Find where the given text appears and provide that cell's center as [X, Y] coordinate. 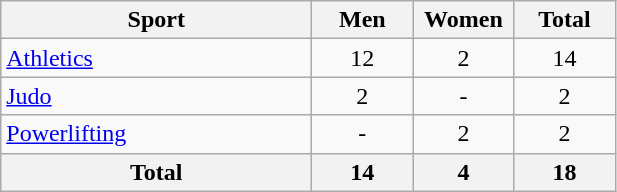
Men [362, 20]
Athletics [156, 58]
Sport [156, 20]
Judo [156, 96]
18 [564, 172]
12 [362, 58]
4 [464, 172]
Powerlifting [156, 134]
Women [464, 20]
